Provide the [X, Y] coordinate of the cell's center where the given text is located.  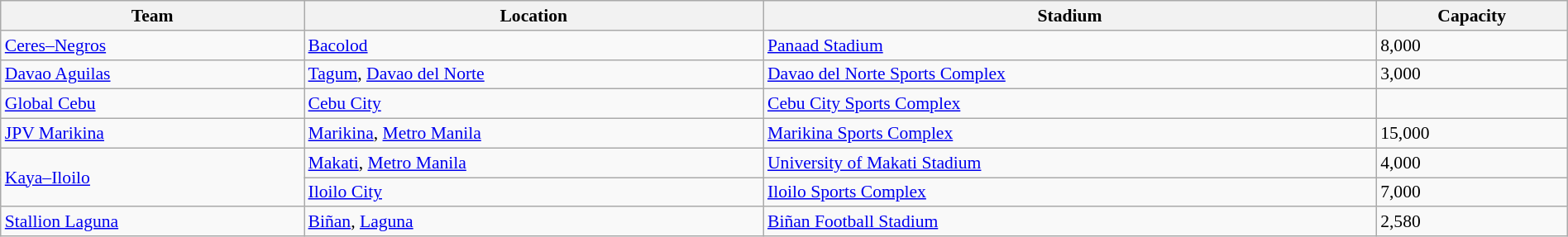
Marikina Sports Complex [1070, 134]
Stadium [1070, 16]
2,580 [1472, 222]
Ceres–Negros [152, 45]
4,000 [1472, 163]
Davao Aguilas [152, 74]
Biñan, Laguna [534, 222]
Team [152, 16]
Global Cebu [152, 104]
Bacolod [534, 45]
Marikina, Metro Manila [534, 134]
Iloilo Sports Complex [1070, 192]
Cebu City [534, 104]
15,000 [1472, 134]
Tagum, Davao del Norte [534, 74]
Panaad Stadium [1070, 45]
Location [534, 16]
Kaya–Iloilo [152, 177]
3,000 [1472, 74]
Biñan Football Stadium [1070, 222]
JPV Marikina [152, 134]
University of Makati Stadium [1070, 163]
7,000 [1472, 192]
Davao del Norte Sports Complex [1070, 74]
Iloilo City [534, 192]
Stallion Laguna [152, 222]
Makati, Metro Manila [534, 163]
Capacity [1472, 16]
Cebu City Sports Complex [1070, 104]
8,000 [1472, 45]
